Locate the cell with the specified text and output its [x, y] center coordinate. 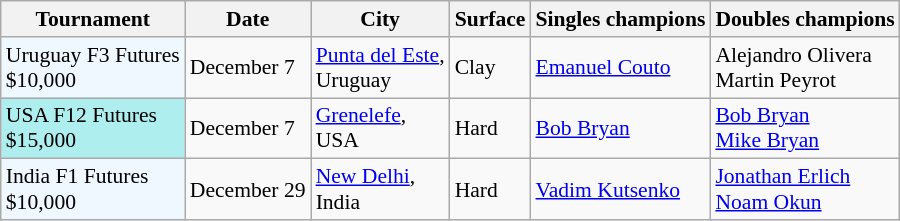
Punta del Este,Uruguay [380, 68]
Emanuel Couto [620, 68]
City [380, 19]
Singles champions [620, 19]
India F1 Futures$10,000 [93, 190]
Grenelefe,USA [380, 128]
Bob Bryan Mike Bryan [804, 128]
Jonathan Erlich Noam Okun [804, 190]
Vadim Kutsenko [620, 190]
Doubles champions [804, 19]
Alejandro Olivera Martin Peyrot [804, 68]
Date [248, 19]
Bob Bryan [620, 128]
Surface [490, 19]
Clay [490, 68]
Uruguay F3 Futures$10,000 [93, 68]
USA F12 Futures$15,000 [93, 128]
December 29 [248, 190]
New Delhi,India [380, 190]
Tournament [93, 19]
